Return [x, y] of the center of cell containing provided text 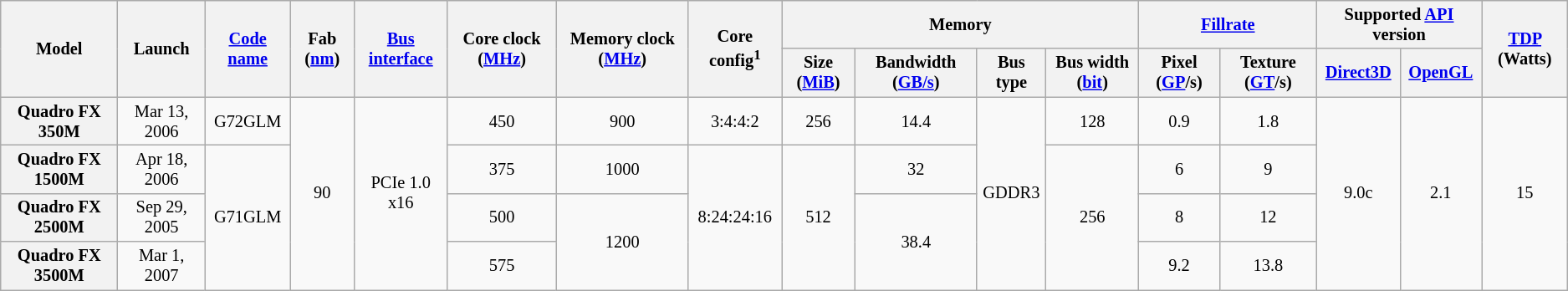
8 [1179, 217]
Texture (GT/s) [1268, 73]
128 [1092, 121]
500 [502, 217]
Model [59, 48]
6 [1179, 169]
3:4:4:2 [735, 121]
450 [502, 121]
PCIe 1.0 x16 [401, 194]
GDDR3 [1011, 194]
900 [622, 121]
Memory [960, 24]
0.9 [1179, 121]
575 [502, 266]
Quadro FX 2500M [59, 217]
Core clock (MHz) [502, 48]
512 [819, 217]
9.2 [1179, 266]
9 [1268, 169]
Pixel (GP/s) [1179, 73]
Supported API version [1400, 24]
14.4 [916, 121]
Bus interface [401, 48]
Bandwidth (GB/s) [916, 73]
38.4 [916, 241]
Memory clock (MHz) [622, 48]
Mar 1, 2007 [162, 266]
Direct3D [1359, 73]
G72GLM [248, 121]
Quadro FX 3500M [59, 266]
TDP (Watts) [1525, 48]
OpenGL [1441, 73]
Core config1 [735, 48]
Apr 18, 2006 [162, 169]
Mar 13, 2006 [162, 121]
G71GLM [248, 217]
Quadro FX 1500M [59, 169]
375 [502, 169]
Sep 29, 2005 [162, 217]
Fillrate [1228, 24]
Size (MiB) [819, 73]
12 [1268, 217]
1000 [622, 169]
9.0c [1359, 194]
Quadro FX 350M [59, 121]
13.8 [1268, 266]
8:24:24:16 [735, 217]
1.8 [1268, 121]
15 [1525, 194]
32 [916, 169]
Bus width (bit) [1092, 73]
2.1 [1441, 194]
1200 [622, 241]
Fab (nm) [323, 48]
Code name [248, 48]
Bus type [1011, 73]
Launch [162, 48]
90 [323, 194]
